Return (x, y) of the center of cell containing provided text 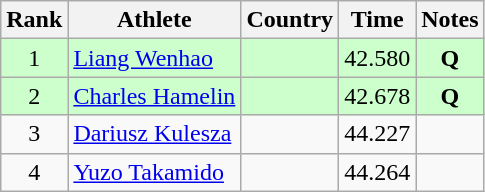
42.580 (378, 58)
42.678 (378, 96)
Athlete (154, 20)
Yuzo Takamido (154, 172)
44.227 (378, 134)
4 (34, 172)
1 (34, 58)
Time (378, 20)
44.264 (378, 172)
Rank (34, 20)
Country (290, 20)
2 (34, 96)
Charles Hamelin (154, 96)
Notes (450, 20)
3 (34, 134)
Dariusz Kulesza (154, 134)
Liang Wenhao (154, 58)
